Extract the (X, Y) coordinate from the center of the cell holding the provided text.  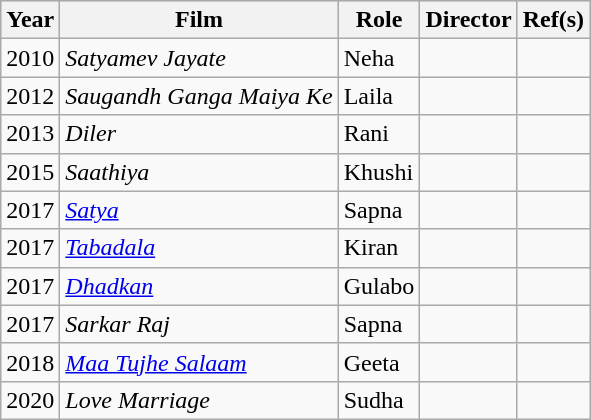
Rani (379, 134)
Ref(s) (553, 20)
Laila (379, 96)
2010 (30, 58)
Satyamev Jayate (199, 58)
Dhadkan (199, 286)
2012 (30, 96)
Saugandh Ganga Maiya Ke (199, 96)
Year (30, 20)
Khushi (379, 172)
2013 (30, 134)
Sudha (379, 400)
Sarkar Raj (199, 324)
Satya (199, 210)
Diler (199, 134)
2015 (30, 172)
Role (379, 20)
Gulabo (379, 286)
Kiran (379, 248)
Neha (379, 58)
Love Marriage (199, 400)
Geeta (379, 362)
Tabadala (199, 248)
Film (199, 20)
Saathiya (199, 172)
2020 (30, 400)
2018 (30, 362)
Director (468, 20)
Maa Tujhe Salaam (199, 362)
